Pinpoint the cell where the given text exists, returning its [X, Y] midpoint coordinate. 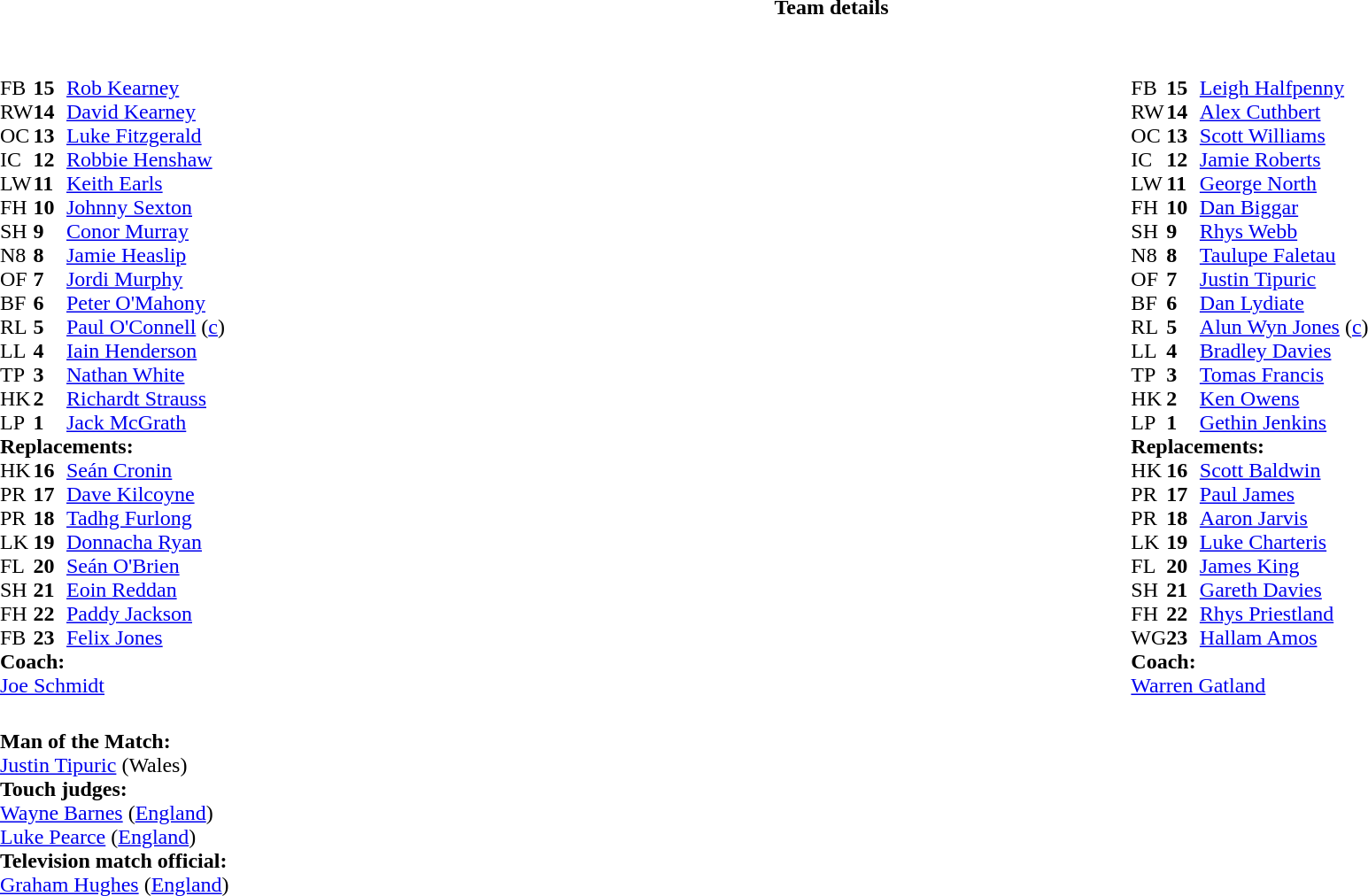
Jamie Heaslip [145, 255]
Keith Earls [145, 184]
Warren Gatland [1249, 685]
Robbie Henshaw [145, 159]
Jordi Murphy [145, 280]
Eoin Reddan [145, 590]
Seán O'Brien [145, 567]
Luke Fitzgerald [145, 136]
Nathan White [145, 375]
Donnacha Ryan [145, 542]
Jack McGrath [145, 423]
Paddy Jackson [145, 614]
Paul O'Connell (c) [145, 328]
Tadhg Furlong [145, 519]
Felix Jones [145, 637]
Seán Cronin [145, 471]
Johnny Sexton [145, 207]
Richardt Strauss [145, 398]
Conor Murray [145, 232]
Peter O'Mahony [145, 303]
David Kearney [145, 112]
Dave Kilcoyne [145, 494]
Iain Henderson [145, 351]
WG [1148, 637]
Rob Kearney [145, 89]
Joe Schmidt [112, 685]
